Return the [x, y] coordinate for the center point of the cell that contains the specified text.  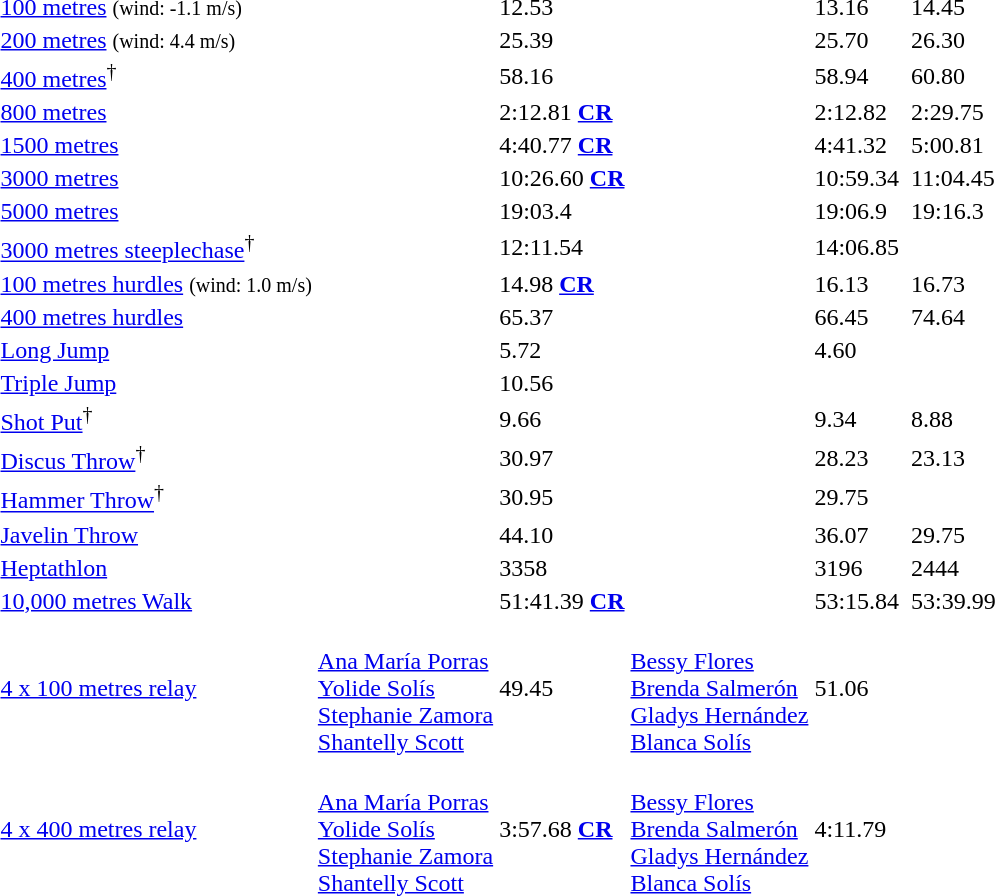
65.37 [562, 317]
Bessy Flores Brenda Salmerón Gladys Hernández Blanca Solís [720, 687]
29.75 [857, 498]
49.45 [562, 687]
4.60 [857, 350]
9.34 [857, 419]
58.16 [562, 76]
10:59.34 [857, 178]
36.07 [857, 534]
19:03.4 [562, 211]
53:15.84 [857, 600]
5.72 [562, 350]
14.98 CR [562, 284]
25.39 [562, 40]
30.95 [562, 498]
51:41.39 CR [562, 600]
16.13 [857, 284]
58.94 [857, 76]
10:26.60 CR [562, 178]
3196 [857, 567]
2:12.81 CR [562, 112]
Ana María Porras Yolide Solís Stephanie Zamora Shantelly Scott [405, 687]
66.45 [857, 317]
51.06 [857, 687]
4:40.77 CR [562, 145]
12:11.54 [562, 247]
19:06.9 [857, 211]
4:41.32 [857, 145]
9.66 [562, 419]
2:12.82 [857, 112]
3358 [562, 567]
25.70 [857, 40]
44.10 [562, 534]
30.97 [562, 458]
28.23 [857, 458]
14:06.85 [857, 247]
10.56 [562, 383]
